Search for the cell housing the specified text and yield its (X, Y) center coordinate. 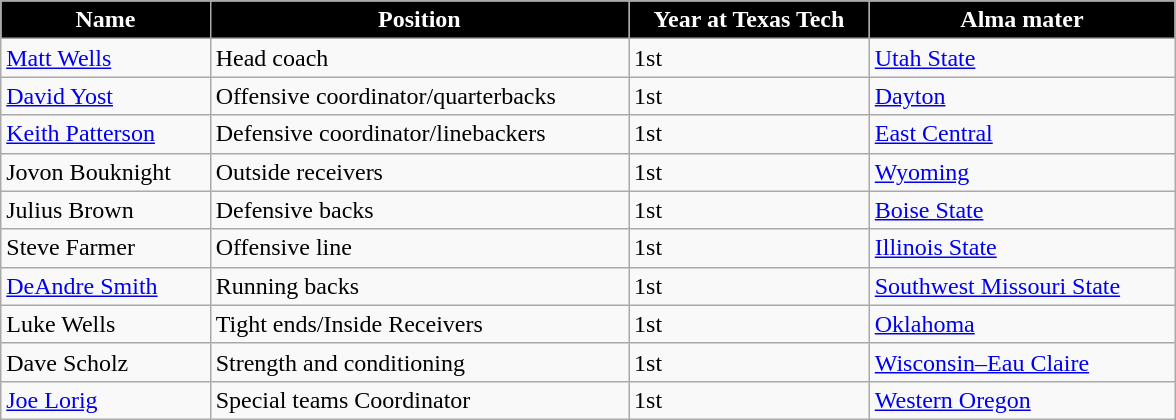
Defensive coordinator/linebackers (419, 134)
Strength and conditioning (419, 362)
Offensive coordinator/quarterbacks (419, 96)
Jovon Bouknight (106, 172)
Keith Patterson (106, 134)
Southwest Missouri State (1022, 286)
Luke Wells (106, 324)
Dayton (1022, 96)
Matt Wells (106, 58)
Steve Farmer (106, 248)
Wyoming (1022, 172)
Alma mater (1022, 20)
Year at Texas Tech (750, 20)
East Central (1022, 134)
Outside receivers (419, 172)
Offensive line (419, 248)
Head coach (419, 58)
Julius Brown (106, 210)
David Yost (106, 96)
Tight ends/Inside Receivers (419, 324)
Western Oregon (1022, 400)
DeAndre Smith (106, 286)
Name (106, 20)
Dave Scholz (106, 362)
Utah State (1022, 58)
Joe Lorig (106, 400)
Illinois State (1022, 248)
Running backs (419, 286)
Defensive backs (419, 210)
Position (419, 20)
Special teams Coordinator (419, 400)
Wisconsin–Eau Claire (1022, 362)
Boise State (1022, 210)
Oklahoma (1022, 324)
